For the text-containing cell, return its midpoint in (X, Y) coordinate format. 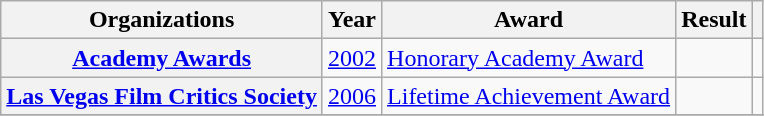
Result (714, 20)
2002 (352, 58)
Lifetime Achievement Award (529, 96)
Honorary Academy Award (529, 58)
Las Vegas Film Critics Society (162, 96)
Academy Awards (162, 58)
Year (352, 20)
Organizations (162, 20)
Award (529, 20)
2006 (352, 96)
